Identify which cell holds the provided text, then report its (X, Y) central coordinate. 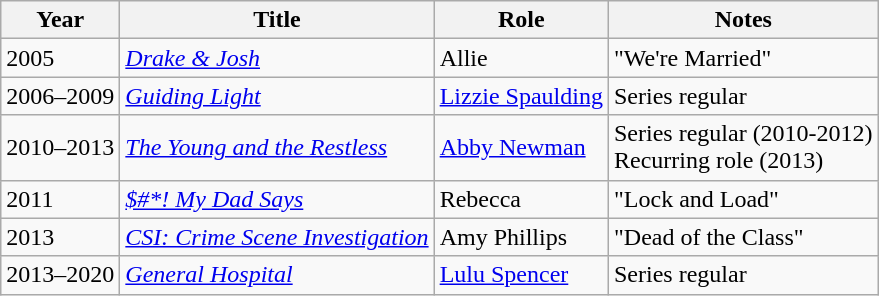
Guiding Light (277, 96)
Abby Newman (521, 148)
"We're Married" (743, 58)
2011 (60, 199)
"Dead of the Class" (743, 237)
Drake & Josh (277, 58)
Amy Phillips (521, 237)
Lizzie Spaulding (521, 96)
Title (277, 20)
General Hospital (277, 275)
CSI: Crime Scene Investigation (277, 237)
2013–2020 (60, 275)
2005 (60, 58)
Rebecca (521, 199)
2006–2009 (60, 96)
"Lock and Load" (743, 199)
Notes (743, 20)
Allie (521, 58)
Lulu Spencer (521, 275)
2010–2013 (60, 148)
$#*! My Dad Says (277, 199)
Year (60, 20)
2013 (60, 237)
Series regular (2010-2012)Recurring role (2013) (743, 148)
The Young and the Restless (277, 148)
Role (521, 20)
